Pinpoint the cell where the given text exists, returning its [x, y] midpoint coordinate. 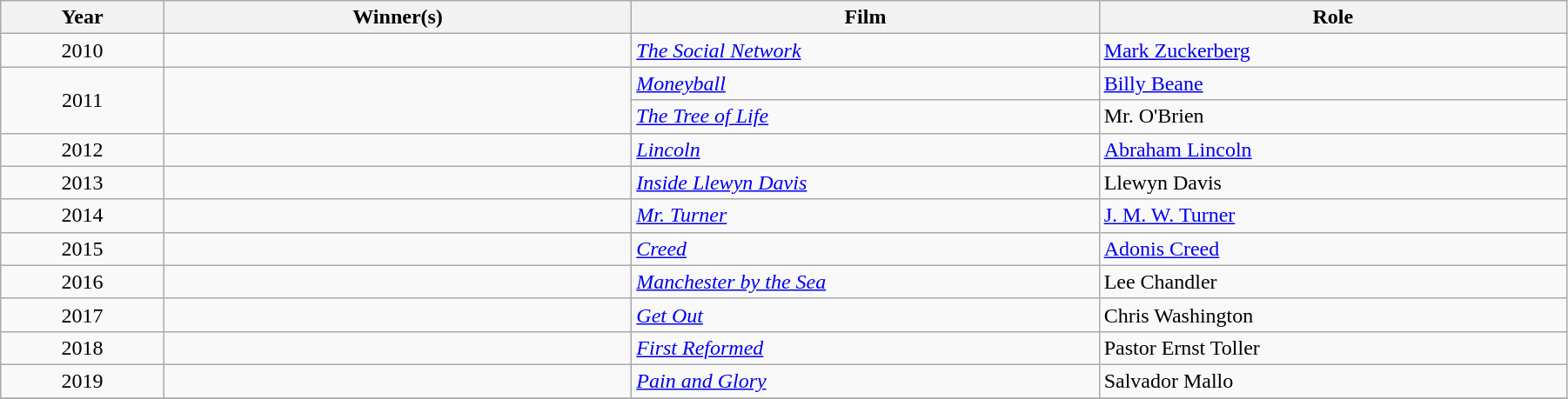
Inside Llewyn Davis [865, 183]
Chris Washington [1333, 315]
Salvador Mallo [1333, 381]
Moneyball [865, 83]
2013 [83, 183]
J. M. W. Turner [1333, 216]
The Tree of Life [865, 116]
Lee Chandler [1333, 282]
2015 [83, 249]
Adonis Creed [1333, 249]
Creed [865, 249]
Pain and Glory [865, 381]
2019 [83, 381]
Mark Zuckerberg [1333, 50]
2010 [83, 50]
2017 [83, 315]
Role [1333, 17]
Mr. Turner [865, 216]
2016 [83, 282]
The Social Network [865, 50]
First Reformed [865, 348]
Film [865, 17]
Pastor Ernst Toller [1333, 348]
Get Out [865, 315]
Llewyn Davis [1333, 183]
Mr. O'Brien [1333, 116]
Winner(s) [397, 17]
Manchester by the Sea [865, 282]
2011 [83, 100]
2018 [83, 348]
Lincoln [865, 150]
2012 [83, 150]
Year [83, 17]
2014 [83, 216]
Billy Beane [1333, 83]
Abraham Lincoln [1333, 150]
